Identify which cell holds the provided text, then report its [x, y] central coordinate. 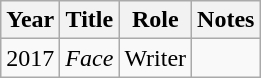
Year [30, 20]
2017 [30, 58]
Role [156, 20]
Face [90, 58]
Notes [226, 20]
Title [90, 20]
Writer [156, 58]
